Provide the [X, Y] coordinate of the cell's center where the given text is located.  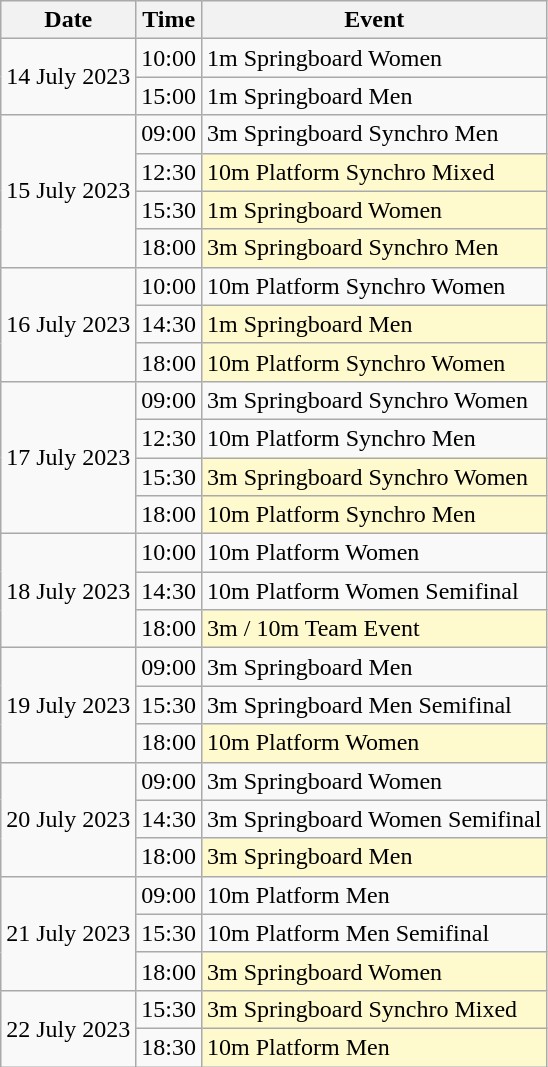
Event [374, 20]
16 July 2023 [68, 324]
Time [169, 20]
10m Platform Men Semifinal [374, 933]
21 July 2023 [68, 933]
3m Springboard Synchro Mixed [374, 1009]
18:30 [169, 1047]
Date [68, 20]
14 July 2023 [68, 77]
15:00 [169, 96]
3m Springboard Men Semifinal [374, 705]
22 July 2023 [68, 1028]
20 July 2023 [68, 819]
18 July 2023 [68, 591]
3m / 10m Team Event [374, 629]
19 July 2023 [68, 705]
10m Platform Women Semifinal [374, 591]
15 July 2023 [68, 191]
3m Springboard Women Semifinal [374, 819]
10m Platform Synchro Mixed [374, 172]
17 July 2023 [68, 457]
